Pinpoint the cell where the given text exists, returning its (X, Y) midpoint coordinate. 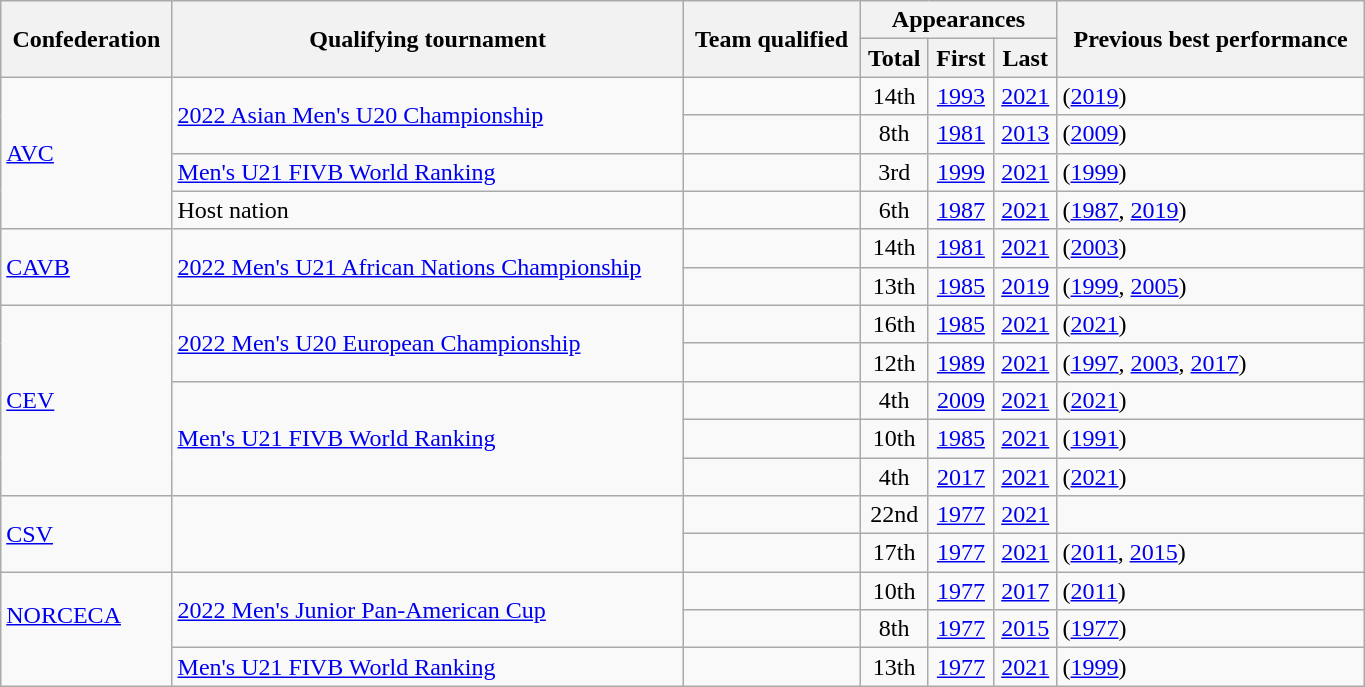
Confederation (86, 39)
(1977) (1210, 629)
CSV (86, 534)
Host nation (428, 210)
Qualifying tournament (428, 39)
CAVB (86, 267)
17th (894, 553)
Appearances (958, 20)
(2009) (1210, 134)
Team qualified (772, 39)
(1987, 2019) (1210, 210)
1987 (960, 210)
(1997, 2003, 2017) (1210, 362)
16th (894, 324)
1993 (960, 96)
3rd (894, 172)
2009 (960, 400)
NORCECA (86, 629)
(1999, 2005) (1210, 286)
1989 (960, 362)
1999 (960, 172)
First (960, 58)
(2003) (1210, 248)
2022 Asian Men's U20 Championship (428, 115)
2022 Men's Junior Pan-American Cup (428, 610)
Total (894, 58)
(2011, 2015) (1210, 553)
2022 Men's U20 European Championship (428, 343)
12th (894, 362)
(1991) (1210, 438)
2015 (1025, 629)
2013 (1025, 134)
CEV (86, 400)
6th (894, 210)
2019 (1025, 286)
(2011) (1210, 591)
(2019) (1210, 96)
22nd (894, 515)
Last (1025, 58)
2022 Men's U21 African Nations Championship (428, 267)
Previous best performance (1210, 39)
AVC (86, 153)
